Search for the cell housing the specified text and yield its [X, Y] center coordinate. 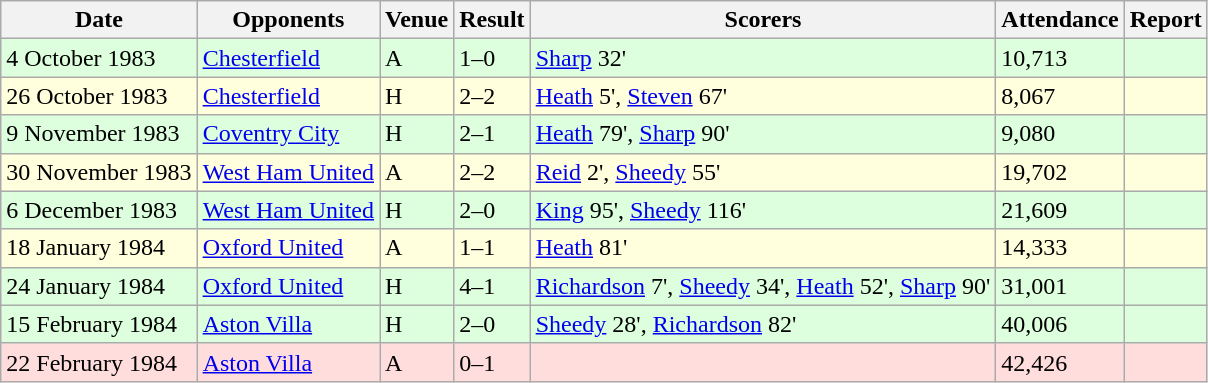
Richardson 7', Sheedy 34', Heath 52', Sharp 90' [763, 286]
Reid 2', Sheedy 55' [763, 172]
14,333 [1060, 248]
Heath 5', Steven 67' [763, 96]
Sheedy 28', Richardson 82' [763, 324]
18 January 1984 [99, 248]
4 October 1983 [99, 58]
Report [1166, 20]
Opponents [288, 20]
10,713 [1060, 58]
24 January 1984 [99, 286]
6 December 1983 [99, 210]
2–1 [492, 134]
30 November 1983 [99, 172]
31,001 [1060, 286]
9 November 1983 [99, 134]
Result [492, 20]
Heath 79', Sharp 90' [763, 134]
4–1 [492, 286]
42,426 [1060, 362]
Date [99, 20]
15 February 1984 [99, 324]
26 October 1983 [99, 96]
8,067 [1060, 96]
Sharp 32' [763, 58]
Scorers [763, 20]
1–1 [492, 248]
9,080 [1060, 134]
0–1 [492, 362]
19,702 [1060, 172]
22 February 1984 [99, 362]
21,609 [1060, 210]
King 95', Sheedy 116' [763, 210]
40,006 [1060, 324]
Venue [417, 20]
1–0 [492, 58]
Attendance [1060, 20]
Coventry City [288, 134]
Heath 81' [763, 248]
